Capture the cell that displays the provided text and extract its (x, y) central coordinate. 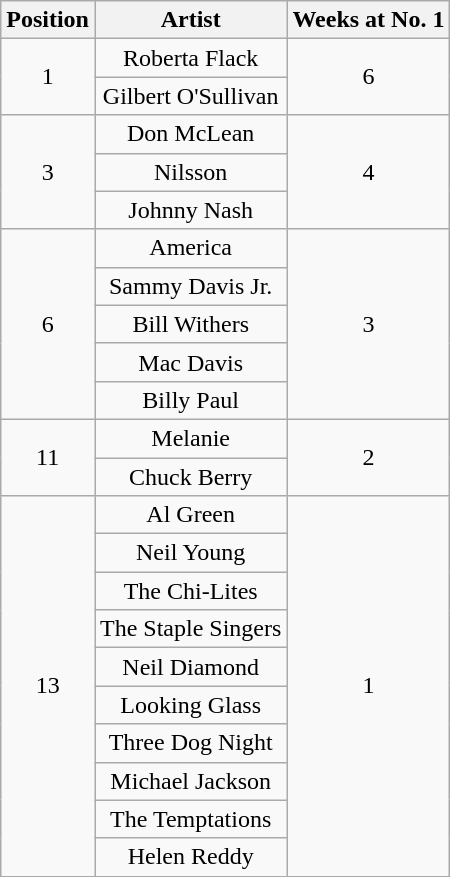
America (190, 248)
11 (48, 457)
Johnny Nash (190, 210)
2 (368, 457)
Helen Reddy (190, 857)
The Chi-Lites (190, 591)
Neil Young (190, 553)
Position (48, 20)
Mac Davis (190, 362)
Gilbert O'Sullivan (190, 96)
4 (368, 172)
Weeks at No. 1 (368, 20)
Don McLean (190, 134)
Al Green (190, 515)
Neil Diamond (190, 667)
Chuck Berry (190, 477)
Michael Jackson (190, 781)
13 (48, 686)
The Temptations (190, 819)
Sammy Davis Jr. (190, 286)
Bill Withers (190, 324)
Nilsson (190, 172)
The Staple Singers (190, 629)
Three Dog Night (190, 743)
Roberta Flack (190, 58)
Artist (190, 20)
Looking Glass (190, 705)
Melanie (190, 438)
Billy Paul (190, 400)
